Capture the cell that displays the provided text and extract its (X, Y) central coordinate. 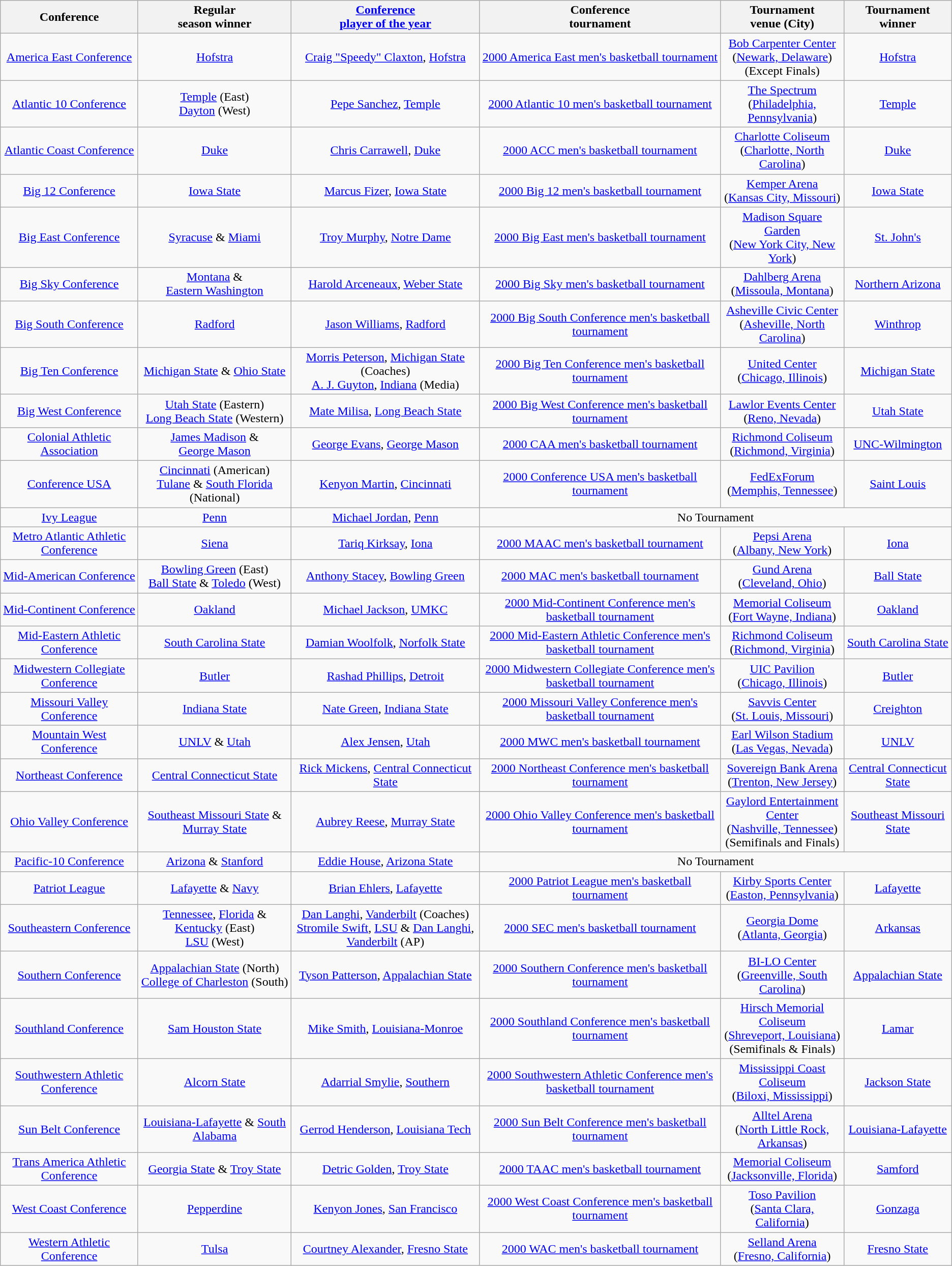
2000 Missouri Valley Conference men's basketball tournament (600, 709)
UNC-Wilmington (898, 444)
UNLV & Utah (215, 742)
2000 MAAC men's basketball tournament (600, 543)
Sam Houston State (215, 1028)
Saint Louis (898, 484)
Memorial Coliseum(Fort Wayne, Indiana) (782, 609)
Georgia Dome(Atlanta, Georgia) (782, 928)
Troy Murphy, Notre Dame (385, 237)
Midwestern Collegiate Conference (69, 675)
James Madison &George Mason (215, 444)
Gerrod Henderson, Louisiana Tech (385, 1129)
2000 Mid-Eastern Athletic Conference men's basketball tournament (600, 643)
The Spectrum (Philadelphia, Pennsylvania) (782, 104)
Rashad Phillips, Detroit (385, 675)
2000 America East men's basketball tournament (600, 57)
Colonial Athletic Association (69, 444)
Savvis Center(St. Louis, Missouri) (782, 709)
2000 Big West Conference men's basketball tournament (600, 411)
Kirby Sports Center(Easton, Pennsylvania) (782, 888)
Lawlor Events Center(Reno, Nevada) (782, 411)
George Evans, George Mason (385, 444)
Temple (East)Dayton (West) (215, 104)
Madison Square Garden(New York City, New York) (782, 237)
2000 WAC men's basketball tournament (600, 1249)
Big Sky Conference (69, 284)
Southeast Missouri State (898, 822)
Tulsa (215, 1249)
Utah State (Eastern) Long Beach State (Western) (215, 411)
Southeastern Conference (69, 928)
Samford (898, 1169)
Utah State (898, 411)
Patriot League (69, 888)
2000 Northeast Conference men's basketball tournament (600, 775)
Alltel Arena(North Little Rock, Arkansas) (782, 1129)
Pepsi Arena(Albany, New York) (782, 543)
Mid-American Conference (69, 577)
FedExForum(Memphis, Tennessee) (782, 484)
Kenyon Martin, Cincinnati (385, 484)
Courtney Alexander, Fresno State (385, 1249)
Ball State (898, 577)
Iona (898, 543)
Sun Belt Conference (69, 1129)
2000 CAA men's basketball tournament (600, 444)
Jackson State (898, 1082)
2000 Midwestern Collegiate Conference men's basketball tournament (600, 675)
Trans America Athletic Conference (69, 1169)
Big West Conference (69, 411)
2000 Big South Conference men's basketball tournament (600, 324)
Craig "Speedy" Claxton, Hofstra (385, 57)
Chris Carrawell, Duke (385, 151)
Kenyon Jones, San Francisco (385, 1209)
Mike Smith, Louisiana-Monroe (385, 1028)
Nate Green, Indiana State (385, 709)
Memorial Coliseum(Jacksonville, Florida) (782, 1169)
Montana & Eastern Washington (215, 284)
BI-LO Center(Greenville, South Carolina) (782, 975)
Arkansas (898, 928)
Gonzaga (898, 1209)
Charlotte Coliseum(Charlotte, North Carolina) (782, 151)
West Coast Conference (69, 1209)
Bowling Green (East)Ball State & Toledo (West) (215, 577)
Big Ten Conference (69, 371)
2000 ACC men's basketball tournament (600, 151)
2000 Big East men's basketball tournament (600, 237)
Sovereign Bank Arena(Trenton, New Jersey) (782, 775)
Tariq Kirksay, Iona (385, 543)
2000 Big 12 men's basketball tournament (600, 190)
2000 Big Ten Conference men's basketball tournament (600, 371)
Selland Arena(Fresno, California) (782, 1249)
Rick Mickens, Central Connecticut State (385, 775)
Louisiana-Lafayette & South Alabama (215, 1129)
Mid-Continent Conference (69, 609)
Tournament winner (898, 17)
Dahlberg Arena(Missoula, Montana) (782, 284)
2000 TAAC men's basketball tournament (600, 1169)
Metro Atlantic Athletic Conference (69, 543)
Gaylord Entertainment Center(Nashville, Tennessee)(Semifinals and Finals) (782, 822)
2000 Ohio Valley Conference men's basketball tournament (600, 822)
Michael Jordan, Penn (385, 517)
Hirsch Memorial Coliseum(Shreveport, Louisiana)(Semifinals & Finals) (782, 1028)
Alcorn State (215, 1082)
Louisiana-Lafayette (898, 1129)
2000 Southwestern Athletic Conference men's basketball tournament (600, 1082)
Pepperdine (215, 1209)
Ohio Valley Conference (69, 822)
2000 Conference USA men's basketball tournament (600, 484)
Conference tournament (600, 17)
Atlantic Coast Conference (69, 151)
Mountain West Conference (69, 742)
Alex Jensen, Utah (385, 742)
Big South Conference (69, 324)
Earl Wilson Stadium(Las Vegas, Nevada) (782, 742)
UIC Pavilion(Chicago, Illinois) (782, 675)
Southern Conference (69, 975)
2000 Big Sky men's basketball tournament (600, 284)
Gund Arena(Cleveland, Ohio) (782, 577)
Temple (898, 104)
Conference USA (69, 484)
Southland Conference (69, 1028)
America East Conference (69, 57)
Lamar (898, 1028)
Brian Ehlers, Lafayette (385, 888)
Tyson Patterson, Appalachian State (385, 975)
2000 Southern Conference men's basketball tournament (600, 975)
United Center(Chicago, Illinois) (782, 371)
Eddie House, Arizona State (385, 862)
Marcus Fizer, Iowa State (385, 190)
Penn (215, 517)
Fresno State (898, 1249)
Arizona & Stanford (215, 862)
Michigan State (898, 371)
Pacific-10 Conference (69, 862)
Aubrey Reese, Murray State (385, 822)
Ivy League (69, 517)
Lafayette & Navy (215, 888)
Mid-Eastern Athletic Conference (69, 643)
Michael Jackson, UMKC (385, 609)
Jason Williams, Radford (385, 324)
Western Athletic Conference (69, 1249)
2000 Mid-Continent Conference men's basketball tournament (600, 609)
2000 Atlantic 10 men's basketball tournament (600, 104)
Indiana State (215, 709)
2000 MAC men's basketball tournament (600, 577)
Northern Arizona (898, 284)
Adarrial Smylie, Southern (385, 1082)
Big 12 Conference (69, 190)
St. John's (898, 237)
Siena (215, 543)
Mate Milisa, Long Beach State (385, 411)
Syracuse & Miami (215, 237)
Bob Carpenter Center(Newark, Delaware)(Except Finals) (782, 57)
Detric Golden, Troy State (385, 1169)
Asheville Civic Center(Asheville, North Carolina) (782, 324)
Mississippi Coast Coliseum(Biloxi, Mississippi) (782, 1082)
2000 Patriot League men's basketball tournament (600, 888)
2000 SEC men's basketball tournament (600, 928)
Cincinnati (American) Tulane & South Florida (National) (215, 484)
Radford (215, 324)
Appalachian State (898, 975)
Missouri Valley Conference (69, 709)
Pepe Sanchez, Temple (385, 104)
2000 Southland Conference men's basketball tournament (600, 1028)
Southeast Missouri State & Murray State (215, 822)
Georgia State & Troy State (215, 1169)
Big East Conference (69, 237)
Anthony Stacey, Bowling Green (385, 577)
Tennessee, Florida & Kentucky (East)LSU (West) (215, 928)
Atlantic 10 Conference (69, 104)
Conference (69, 17)
Conference player of the year (385, 17)
Southwestern Athletic Conference (69, 1082)
Dan Langhi, Vanderbilt (Coaches)Stromile Swift, LSU & Dan Langhi, Vanderbilt (AP) (385, 928)
2000 West Coast Conference men's basketball tournament (600, 1209)
UNLV (898, 742)
Toso Pavilion(Santa Clara, California) (782, 1209)
Tournament venue (City) (782, 17)
Northeast Conference (69, 775)
Lafayette (898, 888)
Appalachian State (North)College of Charleston (South) (215, 975)
Regular season winner (215, 17)
Damian Woolfolk, Norfolk State (385, 643)
2000 MWC men's basketball tournament (600, 742)
Morris Peterson, Michigan State (Coaches) A. J. Guyton, Indiana (Media) (385, 371)
Creighton (898, 709)
Michigan State & Ohio State (215, 371)
Harold Arceneaux, Weber State (385, 284)
Kemper Arena(Kansas City, Missouri) (782, 190)
Winthrop (898, 324)
2000 Sun Belt Conference men's basketball tournament (600, 1129)
